Output the (X, Y) coordinate of the center of the cell containing the given text.  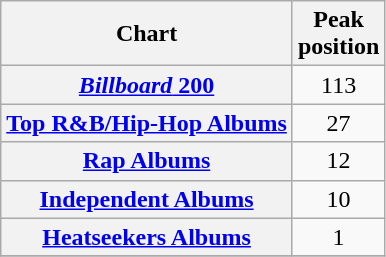
Heatseekers Albums (147, 237)
113 (338, 85)
Independent Albums (147, 199)
10 (338, 199)
Rap Albums (147, 161)
27 (338, 123)
1 (338, 237)
Billboard 200 (147, 85)
12 (338, 161)
Chart (147, 34)
Peakposition (338, 34)
Top R&B/Hip-Hop Albums (147, 123)
